Identify which cell holds the provided text, then report its [x, y] central coordinate. 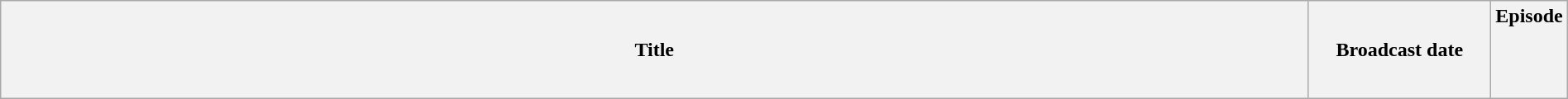
Episode [1529, 49]
Broadcast date [1399, 49]
Title [655, 49]
